For the text-containing cell, return its midpoint in (X, Y) coordinate format. 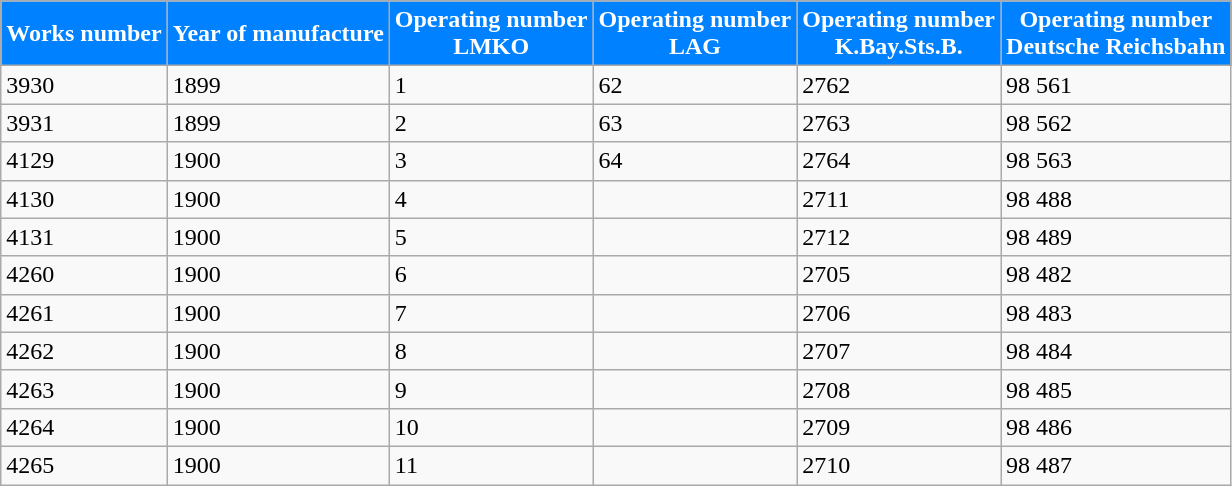
98 482 (1116, 275)
3930 (84, 85)
Operating numberLAG (695, 34)
64 (695, 161)
5 (491, 237)
4264 (84, 427)
Operating numberLMKO (491, 34)
2 (491, 123)
Operating numberDeutsche Reichsbahn (1116, 34)
3 (491, 161)
98 484 (1116, 351)
2707 (899, 351)
98 487 (1116, 465)
4 (491, 199)
Operating numberK.Bay.Sts.B. (899, 34)
98 489 (1116, 237)
8 (491, 351)
11 (491, 465)
4262 (84, 351)
98 485 (1116, 389)
2712 (899, 237)
Year of manufacture (278, 34)
3931 (84, 123)
9 (491, 389)
4260 (84, 275)
62 (695, 85)
6 (491, 275)
1 (491, 85)
2710 (899, 465)
2706 (899, 313)
98 483 (1116, 313)
4131 (84, 237)
Works number (84, 34)
2763 (899, 123)
98 486 (1116, 427)
2708 (899, 389)
2762 (899, 85)
98 488 (1116, 199)
2705 (899, 275)
4130 (84, 199)
2711 (899, 199)
4263 (84, 389)
4261 (84, 313)
2764 (899, 161)
98 562 (1116, 123)
98 563 (1116, 161)
7 (491, 313)
98 561 (1116, 85)
63 (695, 123)
10 (491, 427)
4265 (84, 465)
4129 (84, 161)
2709 (899, 427)
